Find where the given text appears and provide that cell's center as (X, Y) coordinate. 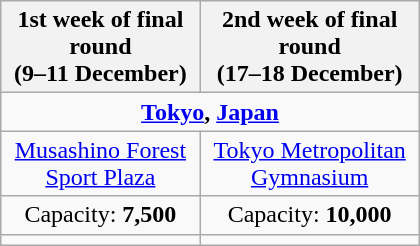
Tokyo, Japan (210, 112)
1st week of final round (9–11 December) (100, 47)
Capacity: 10,000 (310, 215)
Capacity: 7,500 (100, 215)
Musashino Forest Sport Plaza (100, 164)
Tokyo Metropolitan Gymnasium (310, 164)
2nd week of final round (17–18 December) (310, 47)
